From the cell containing the given text, extract its center point as (X, Y) coordinate. 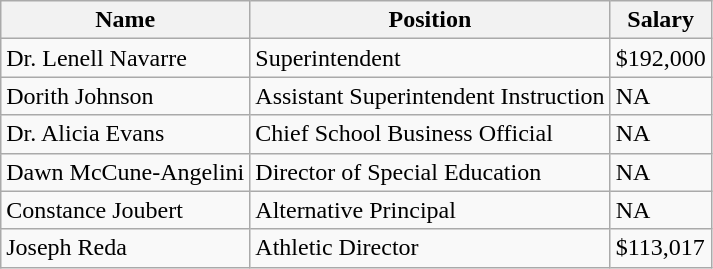
Constance Joubert (126, 210)
Position (430, 20)
Alternative Principal (430, 210)
Dr. Lenell Navarre (126, 58)
$113,017 (660, 248)
Dorith Johnson (126, 96)
Name (126, 20)
Director of Special Education (430, 172)
Dawn McCune-Angelini (126, 172)
Dr. Alicia Evans (126, 134)
Athletic Director (430, 248)
$192,000 (660, 58)
Joseph Reda (126, 248)
Salary (660, 20)
Superintendent (430, 58)
Assistant Superintendent Instruction (430, 96)
Chief School Business Official (430, 134)
